Extract the [X, Y] coordinate from the center of the cell holding the provided text.  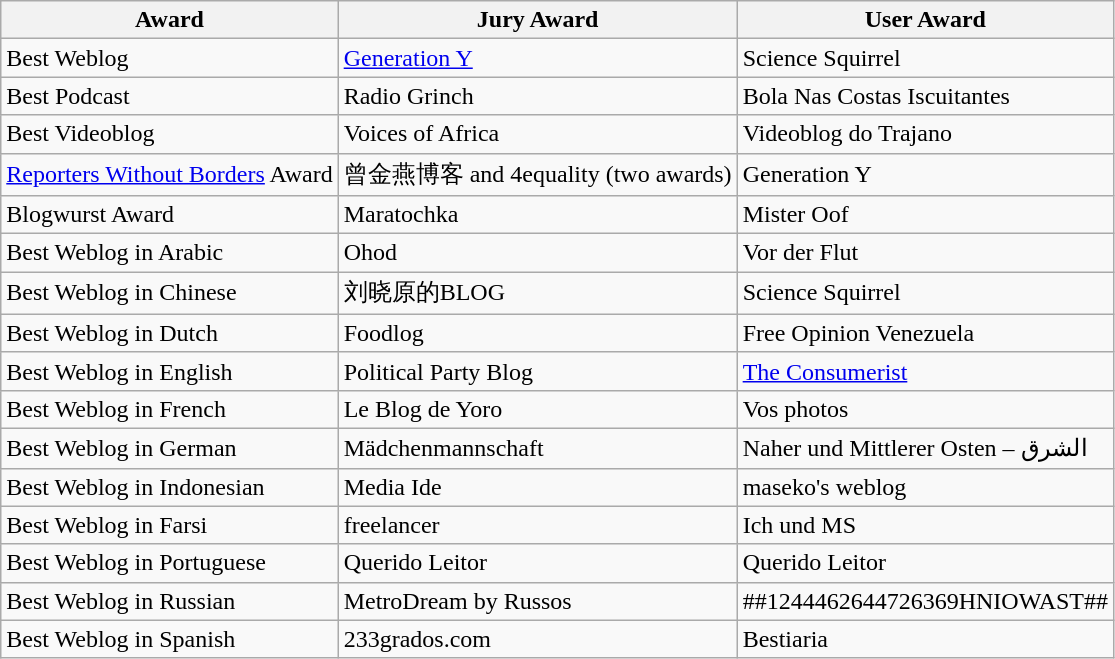
Media Ide [538, 487]
Political Party Blog [538, 371]
刘晓原的BLOG [538, 294]
Blogwurst Award [170, 215]
Best Podcast [170, 96]
233grados.com [538, 639]
Ohod [538, 253]
The Consumerist [925, 371]
Best Weblog in Russian [170, 601]
Mister Oof [925, 215]
Best Weblog in Spanish [170, 639]
曾金燕博客 and 4equality (two awards) [538, 174]
Radio Grinch [538, 96]
Le Blog de Yoro [538, 409]
Ich und MS [925, 525]
Best Weblog in Arabic [170, 253]
Best Videoblog [170, 134]
##1244462644726369HNIOWAST## [925, 601]
Reporters Without Borders Award [170, 174]
Best Weblog [170, 58]
maseko's weblog [925, 487]
Best Weblog in Chinese [170, 294]
Best Weblog in English [170, 371]
Best Weblog in Portuguese [170, 563]
Vos photos [925, 409]
Jury Award [538, 20]
Foodlog [538, 333]
Bestiaria [925, 639]
User Award [925, 20]
Voices of Africa [538, 134]
freelancer [538, 525]
Free Opinion Venezuela [925, 333]
MetroDream by Russos [538, 601]
Best Weblog in Dutch [170, 333]
Award [170, 20]
Best Weblog in German [170, 448]
Naher und Mittlerer Osten – الشرق [925, 448]
Bola Nas Costas Iscuitantes [925, 96]
Maratochka [538, 215]
Best Weblog in Farsi [170, 525]
Mädchenmannschaft [538, 448]
Best Weblog in French [170, 409]
Vor der Flut [925, 253]
Videoblog do Trajano [925, 134]
Best Weblog in Indonesian [170, 487]
